Identify which cell holds the provided text, then report its [X, Y] central coordinate. 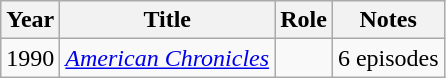
Title [168, 20]
Role [304, 20]
1990 [30, 58]
Notes [388, 20]
American Chronicles [168, 58]
Year [30, 20]
6 episodes [388, 58]
